Find where the given text appears and provide that cell's center as (X, Y) coordinate. 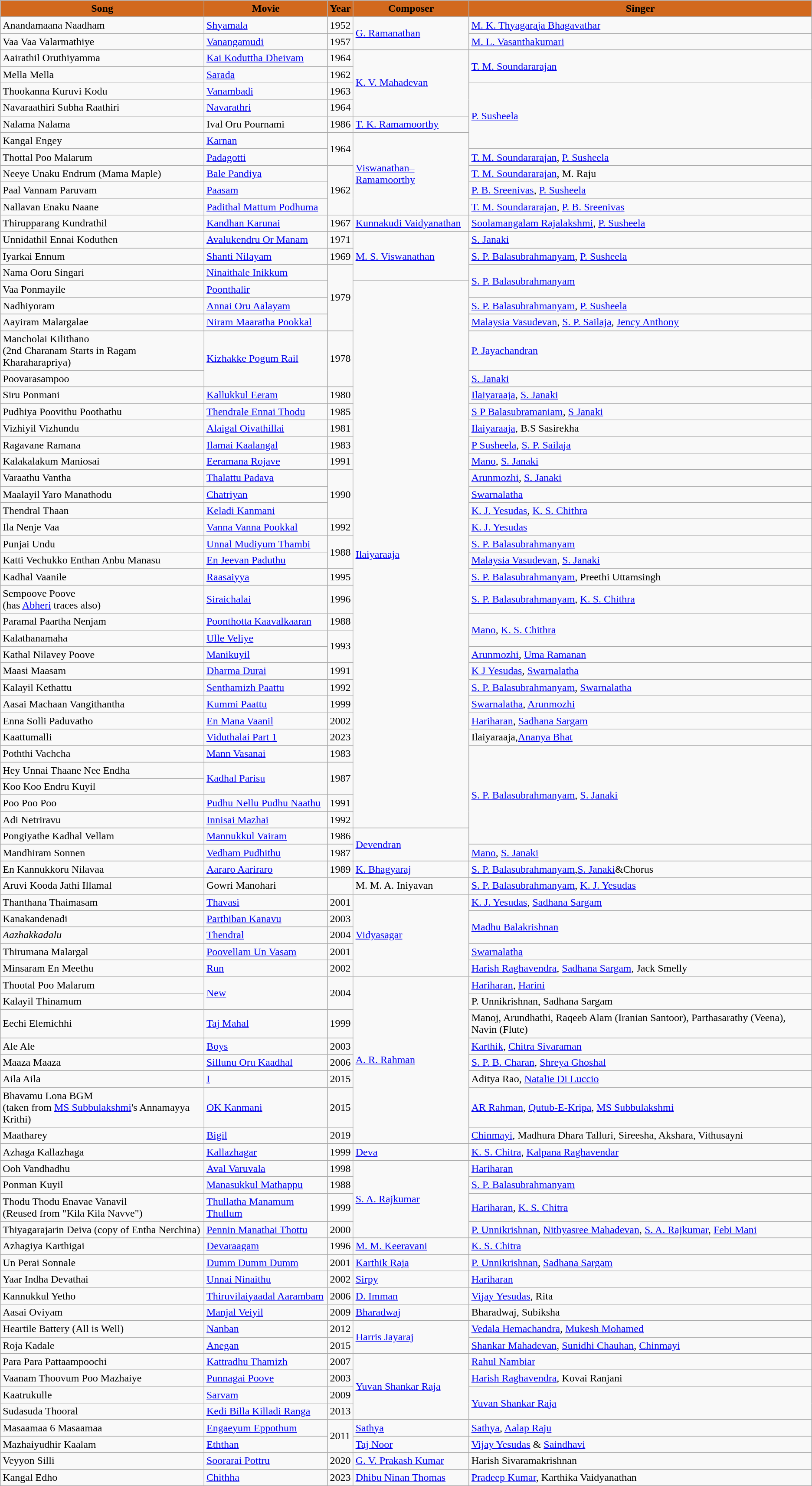
M. L. Vasanthakumari (640, 42)
Pradeep Kumar, Karthika Vaidyanathan (640, 1477)
T. M. Soundararajan, P. B. Sreenivas (640, 207)
Kangal Edho (102, 1477)
Kathal Nilavey Poove (102, 655)
Taj Mahal (265, 1024)
K. J. Yesudas (640, 527)
T. M. Soundararajan, P. Susheela (640, 157)
Ilaiyaraaja, S. Janaki (640, 395)
1978 (340, 359)
Alaigal Oivathillai (265, 428)
Kallukkul Eeram (265, 395)
Kannukkul Yetho (102, 1296)
Thodu Thodu Enavae Vanavil(Reused from "Kila Kila Navve") (102, 1208)
M. M. Keeravani (411, 1246)
1979 (340, 298)
Mannukkul Vairam (265, 836)
Shanti Nilayam (265, 256)
Shyamala (265, 25)
Bigil (265, 1136)
Navaraathiri Subha Raathiri (102, 108)
Roja Kadale (102, 1345)
S. P. Balasubrahmanyam, Swarnalatha (640, 687)
Karthik Raja (411, 1263)
Aayiram Malargalae (102, 322)
Thottal Poo Malarum (102, 157)
M. S. Viswanathan (411, 256)
Gowri Manohari (265, 886)
Bharadwaj, Subiksha (640, 1312)
Thirupparang Kundrathil (102, 223)
Eththan (265, 1444)
Yaar Indha Devathai (102, 1279)
S. P. Balasubrahmanyam, K. J. Yesudas (640, 886)
Poovellam Un Vasam (265, 952)
Nalama Nalama (102, 124)
Aditya Rao, Natalie Di Luccio (640, 1079)
1981 (340, 428)
Swarnalatha, Arunmozhi (640, 704)
K J Yesudas, Swarnalatha (640, 671)
K. J. Yesudas, Sadhana Sargam (640, 902)
AR Rahman, Qutub-E-Kripa, MS Subbulakshmi (640, 1107)
Vedala Hemachandra, Mukesh Mohamed (640, 1329)
Thootal Poo Malarum (102, 985)
Unnai Ninaithu (265, 1279)
Unnidathil Ennai Koduthen (102, 240)
Punnagai Poove (265, 1378)
Sarvam (265, 1395)
Adi Netriravu (102, 820)
Ilamai Kaalangal (265, 445)
Ulle Veliye (265, 638)
1971 (340, 240)
Maasi Maasam (102, 671)
Thavasi (265, 902)
Vaa Ponmayile (102, 289)
S P Balasubramaniam, S Janaki (640, 412)
Soolamangalam Rajalakshmi, P. Susheela (640, 223)
Kummi Paattu (265, 704)
Ilaiyaraaja (411, 554)
Kunnakudi Vaidyanathan (411, 223)
Poonthotta Kaavalkaaran (265, 622)
Unnal Mudiyum Thambi (265, 544)
Sempoove Poove(has Abheri traces also) (102, 599)
Kallazhagar (265, 1152)
Arunmozhi, Uma Ramanan (640, 655)
Vanna Vanna Pookkal (265, 527)
Pudhu Nellu Pudhu Naathu (265, 803)
Boys (265, 1046)
Vaa Vaa Valarmathiye (102, 42)
Harish Sivaramakrishnan (640, 1461)
Harish Raghavendra, Kovai Ranjani (640, 1378)
Malaysia Vasudevan, S. Janaki (640, 560)
Ilaiyaraaja,Ananya Bhat (640, 737)
M. M. A. Iniyavan (411, 886)
K. S. Chitra (640, 1246)
Veyyon Silli (102, 1461)
Iyarkai Ennum (102, 256)
Katti Vechukko Enthan Anbu Manasu (102, 560)
Sillunu Oru Kaadhal (265, 1063)
Maalayil Yaro Manathodu (102, 494)
2007 (340, 1362)
Padithal Mattum Podhuma (265, 207)
Vaanam Thoovum Poo Mazhaiye (102, 1378)
Thalattu Padava (265, 478)
Viswanathan–Ramamoorthy (411, 173)
1990 (340, 494)
Poovarasampoo (102, 379)
1989 (340, 869)
Engaeyum Eppothum (265, 1428)
S. P. B. Charan, Shreya Ghoshal (640, 1063)
Eeramana Rojave (265, 461)
Manjal Veiyil (265, 1312)
Punjai Undu (102, 544)
Aval Varuvala (265, 1169)
Chithha (265, 1477)
Maatharey (102, 1136)
En Mana Vaanil (265, 720)
Pongiyathe Kadhal Vellam (102, 836)
Mancholai Kilithano(2nd Charanam Starts in Ragam Kharaharapriya) (102, 350)
Aazhakkadalu (102, 935)
Arunmozhi, S. Janaki (640, 478)
Harish Raghavendra, Sadhana Sargam, Jack Smelly (640, 968)
Kaattumalli (102, 737)
Vanambadi (265, 91)
Kaatrukulle (102, 1395)
Kattradhu Thamizh (265, 1362)
Kandhan Karunai (265, 223)
Vizhiyil Vizhundu (102, 428)
A. R. Rahman (411, 1060)
Aararo Aariraro (265, 869)
Nadhiyoram (102, 306)
Enna Solli Paduvatho (102, 720)
Sarada (265, 75)
1980 (340, 395)
Paramal Paartha Nenjam (102, 622)
Hariharan, K. S. Chitra (640, 1208)
Varaathu Vantha (102, 478)
Kai Koduttha Dheivam (265, 58)
Chatriyan (265, 494)
Devaraagam (265, 1246)
Ragavane Ramana (102, 445)
Azhaga Kallazhaga (102, 1152)
Mella Mella (102, 75)
Manoj, Arundhathi, Raqeeb Alam (Iranian Santoor), Parthasarathy (Veena), Navin (Flute) (640, 1024)
Chinmayi, Madhura Dhara Talluri, Sireesha, Akshara, Vithusayni (640, 1136)
Anandamaana Naadham (102, 25)
2019 (340, 1136)
Bharadwaj (411, 1312)
En Kannukkoru Nilavaa (102, 869)
P. Jayachandran (640, 350)
Vedham Pudhithu (265, 853)
Avalukendru Or Manam (265, 240)
Manikuyil (265, 655)
S. A. Rajkumar (411, 1199)
P. Susheela (640, 116)
Ninaithale Inikkum (265, 273)
Viduthalai Part 1 (265, 737)
T. M. Soundararajan (640, 66)
Dumm Dumm Dumm (265, 1263)
1985 (340, 412)
Ooh Vandhadhu (102, 1169)
S. P. Balasubrahmanyam,S. Janaki&Chorus (640, 869)
1952 (340, 25)
Movie (265, 9)
Year (340, 9)
En Jeevan Paduthu (265, 560)
Innisai Mazhai (265, 820)
Thendral Thaan (102, 511)
Aasai Machaan Vangithantha (102, 704)
D. Imman (411, 1296)
Un Perai Sonnale (102, 1263)
Shankar Mahadevan, Sunidhi Chauhan, Chinmayi (640, 1345)
Maaza Maaza (102, 1063)
Siraichalai (265, 599)
Azhagiya Karthigai (102, 1246)
Hariharan, Sadhana Sargam (640, 720)
Aasai Oviyam (102, 1312)
2013 (340, 1411)
Harris Jayaraj (411, 1337)
Poththi Vachcha (102, 753)
S. P. Balasubrahmanyam, S. Janaki (640, 795)
P Susheela, S. P. Sailaja (640, 445)
1963 (340, 91)
Neeye Unaku Endrum (Mama Maple) (102, 173)
Thullatha Manamum Thullum (265, 1208)
Paasam (265, 190)
Sirpy (411, 1279)
Nallavan Enaku Naane (102, 207)
Bhavamu Lona BGM(taken from MS Subbulakshmi's Annamayya Krithi) (102, 1107)
Heartile Battery (All is Well) (102, 1329)
Vijay Yesudas & Saindhavi (640, 1444)
Aruvi Kooda Jathi Illamal (102, 886)
Ponman Kuyil (102, 1185)
Raasaiyya (265, 577)
Soorarai Pottru (265, 1461)
2012 (340, 1329)
Vanangamudi (265, 42)
Mann Vasanai (265, 753)
1995 (340, 577)
Siru Ponmani (102, 395)
Thanthana Thaimasam (102, 902)
Pudhiya Poovithu Poothathu (102, 412)
Madhu Balakrishnan (640, 927)
Deva (411, 1152)
2020 (340, 1461)
Padagotti (265, 157)
M. K. Thyagaraja Bhagavathar (640, 25)
T. M. Soundararajan, M. Raju (640, 173)
Thookanna Kuruvi Kodu (102, 91)
Dhibu Ninan Thomas (411, 1477)
Kadhal Vaanile (102, 577)
Paal Vannam Paruvam (102, 190)
G. Ramanathan (411, 33)
T. K. Ramamoorthy (411, 124)
Ale Ale (102, 1046)
Masaamaa 6 Masaamaa (102, 1428)
Senthamizh Paattu (265, 687)
New (265, 993)
Thiyagarajarin Deiva (copy of Entha Nerchina) (102, 1230)
S. P. Balasubrahmanyam, K. S. Chithra (640, 599)
1967 (340, 223)
Devendran (411, 844)
Kalakalakum Maniosai (102, 461)
Song (102, 9)
Ilaiyaraaja, B.S Sasirekha (640, 428)
2000 (340, 1230)
Thendrale Ennai Thodu (265, 412)
Rahul Nambiar (640, 1362)
Eechi Elemichhi (102, 1024)
Thiruvilaiyaadal Aarambam (265, 1296)
1993 (340, 646)
K. Bhagyaraj (411, 869)
1969 (340, 256)
Taj Noor (411, 1444)
Mazhaiyudhir Kaalam (102, 1444)
Hey Unnai Thaane Nee Endha (102, 770)
Kalathanamaha (102, 638)
Manasukkul Mathappu (265, 1185)
P. Unnikrishnan, Nithyasree Mahadevan, S. A. Rajkumar, Febi Mani (640, 1230)
Poonthalir (265, 289)
S. P. Balasubrahmanyam, Preethi Uttamsingh (640, 577)
1998 (340, 1169)
Sathya, Aalap Raju (640, 1428)
Kalayil Thinamum (102, 1001)
1957 (340, 42)
Karnan (265, 141)
Pennin Manathai Thottu (265, 1230)
K. S. Chitra, Kalpana Raghavendar (640, 1152)
Nanban (265, 1329)
Aila Aila (102, 1079)
Parthiban Kanavu (265, 919)
Karthik, Chitra Sivaraman (640, 1046)
I (265, 1079)
Hariharan, Harini (640, 985)
Koo Koo Endru Kuyil (102, 787)
Kizhakke Pogum Rail (265, 359)
G. V. Prakash Kumar (411, 1461)
Kanakandenadi (102, 919)
Kadhal Parisu (265, 778)
2011 (340, 1436)
Para Para Pattaampoochi (102, 1362)
Mano, K. S. Chithra (640, 630)
P. B. Sreenivas, P. Susheela (640, 190)
Vidyasagar (411, 935)
Annai Oru Aalayam (265, 306)
Kalayil Kethattu (102, 687)
Thirumana Malargal (102, 952)
Thendral (265, 935)
Malaysia Vasudevan, S. P. Sailaja, Jency Anthony (640, 322)
Aairathil Oruthiyamma (102, 58)
Sudasuda Thooral (102, 1411)
OK Kanmani (265, 1107)
Run (265, 968)
Sathya (411, 1428)
Niram Maaratha Pookkal (265, 322)
Bale Pandiya (265, 173)
Vijay Yesudas, Rita (640, 1296)
Composer (411, 9)
Kedi Billa Killadi Ranga (265, 1411)
Navarathri (265, 108)
Anegan (265, 1345)
K. V. Mahadevan (411, 83)
Mandhiram Sonnen (102, 853)
Minsaram En Meethu (102, 968)
Kangal Engey (102, 141)
Dharma Durai (265, 671)
Keladi Kanmani (265, 511)
Ila Nenje Vaa (102, 527)
Ival Oru Pournami (265, 124)
K. J. Yesudas, K. S. Chithra (640, 511)
Nama Ooru Singari (102, 273)
Poo Poo Poo (102, 803)
Singer (640, 9)
